Find where the given text appears and provide that cell's center as [X, Y] coordinate. 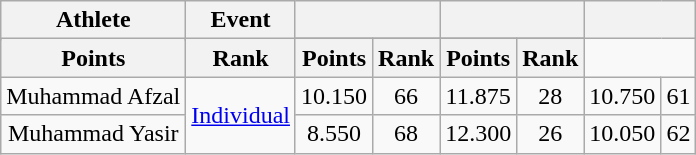
28 [550, 96]
Muhammad Yasir [94, 134]
10.750 [622, 96]
68 [406, 134]
10.150 [334, 96]
12.300 [478, 134]
8.550 [334, 134]
11.875 [478, 96]
Event [241, 20]
61 [678, 96]
Athlete [94, 20]
26 [550, 134]
Individual [241, 115]
66 [406, 96]
10.050 [622, 134]
Muhammad Afzal [94, 96]
62 [678, 134]
